Scan for the cell matching the given text and deliver its (x, y) coordinate at center. 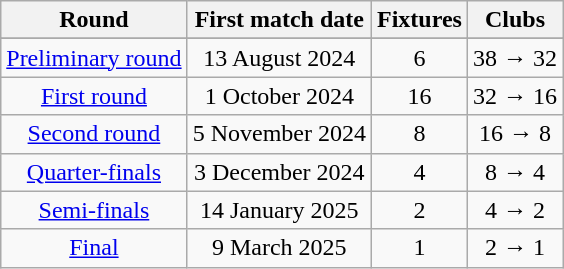
2 (419, 210)
13 August 2024 (279, 58)
First round (94, 96)
Semi-finals (94, 210)
First match date (279, 20)
1 (419, 248)
38 → 32 (514, 58)
1 October 2024 (279, 96)
Final (94, 248)
3 December 2024 (279, 172)
6 (419, 58)
8 (419, 134)
32 → 16 (514, 96)
4 (419, 172)
9 March 2025 (279, 248)
4 → 2 (514, 210)
Quarter-finals (94, 172)
8 → 4 (514, 172)
5 November 2024 (279, 134)
Fixtures (419, 20)
16 (419, 96)
Second round (94, 134)
16 → 8 (514, 134)
14 January 2025 (279, 210)
Round (94, 20)
Clubs (514, 20)
2 → 1 (514, 248)
Preliminary round (94, 58)
